Find where the given text appears and provide that cell's center as [X, Y] coordinate. 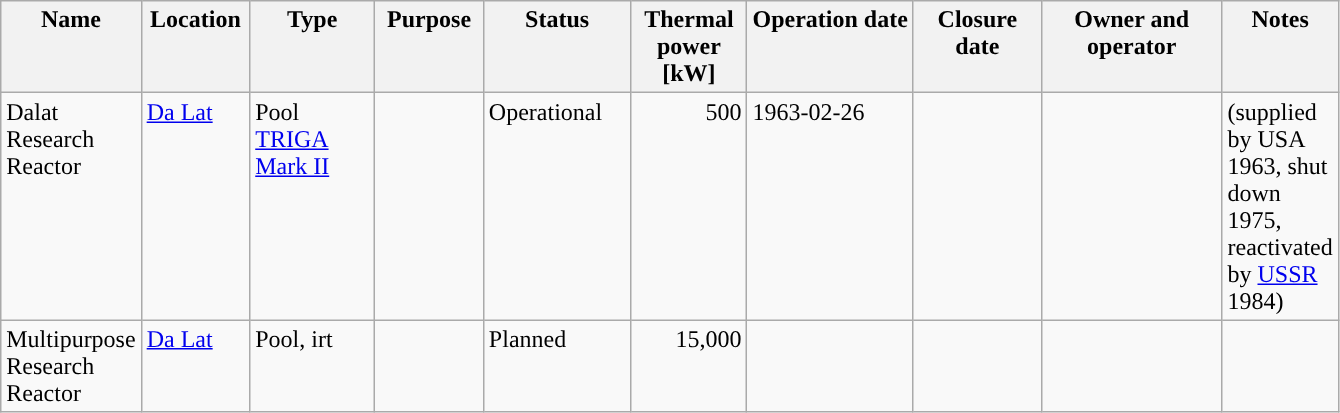
Pool, irt [312, 366]
Operational [557, 206]
Name [71, 47]
Thermal power [kW] [689, 47]
Status [557, 47]
Planned [557, 366]
Closure date [977, 47]
Multipurpose Research Reactor [71, 366]
15,000 [689, 366]
Notes [1280, 47]
Operation date [830, 47]
Dalat Research Reactor [71, 206]
Owner and operator [1132, 47]
500 [689, 206]
Pool TRIGA Mark II [312, 206]
(supplied by USA 1963, shut down 1975, reactivated by USSR 1984) [1280, 206]
Type [312, 47]
1963-02-26 [830, 206]
Purpose [430, 47]
Location [196, 47]
